For the text-containing cell, return its midpoint in [x, y] coordinate format. 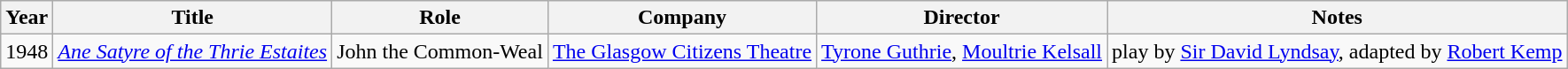
Tyrone Guthrie, Moultrie Kelsall [962, 51]
Notes [1338, 18]
Director [962, 18]
Role [440, 18]
Year [27, 18]
John the Common-Weal [440, 51]
Company [682, 18]
Ane Satyre of the Thrie Estaites [193, 51]
The Glasgow Citizens Theatre [682, 51]
play by Sir David Lyndsay, adapted by Robert Kemp [1338, 51]
1948 [27, 51]
Title [193, 18]
